For the text-containing cell, return its midpoint in (X, Y) coordinate format. 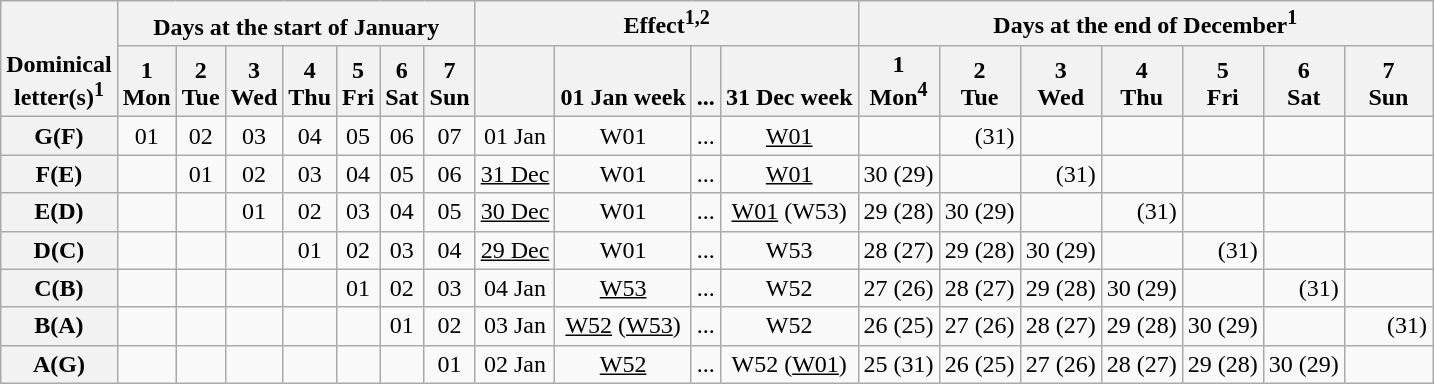
B(A) (59, 326)
29 Dec (515, 250)
D(C) (59, 250)
02 Jan (515, 364)
01 Jan (515, 136)
Effect1,2 (666, 24)
Days at the start of January (296, 24)
30 Dec (515, 212)
01 Jan week (623, 81)
Days at the end of December1 (1145, 24)
31 Dec week (789, 81)
1Mon4 (898, 81)
W01 (W53) (789, 212)
F(E) (59, 174)
G(F) (59, 136)
A(G) (59, 364)
3 Wed (1060, 81)
C(B) (59, 288)
E(D) (59, 212)
31 Dec (515, 174)
25 (31) (898, 364)
W52 (W01) (789, 364)
Dominicalletter(s)1 (59, 59)
07 (450, 136)
3Wed (254, 81)
04 Jan (515, 288)
03 Jan (515, 326)
1Mon (146, 81)
W52 (W53) (623, 326)
